Return the [X, Y] coordinate for the center point of the cell that contains the specified text.  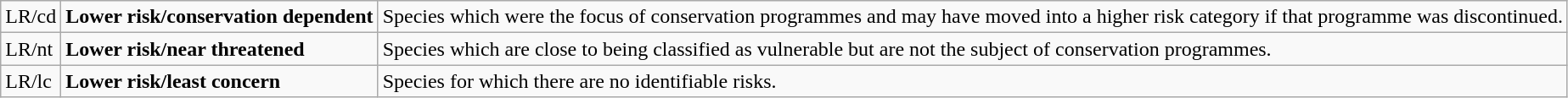
Lower risk/near threatened [219, 49]
Lower risk/least concern [219, 81]
LR/nt [31, 49]
Species which were the focus of conservation programmes and may have moved into a higher risk category if that programme was discontinued. [973, 17]
Species for which there are no identifiable risks. [973, 81]
LR/cd [31, 17]
Lower risk/conservation dependent [219, 17]
Species which are close to being classified as vulnerable but are not the subject of conservation programmes. [973, 49]
LR/lc [31, 81]
